Identify which cell holds the provided text, then report its (X, Y) central coordinate. 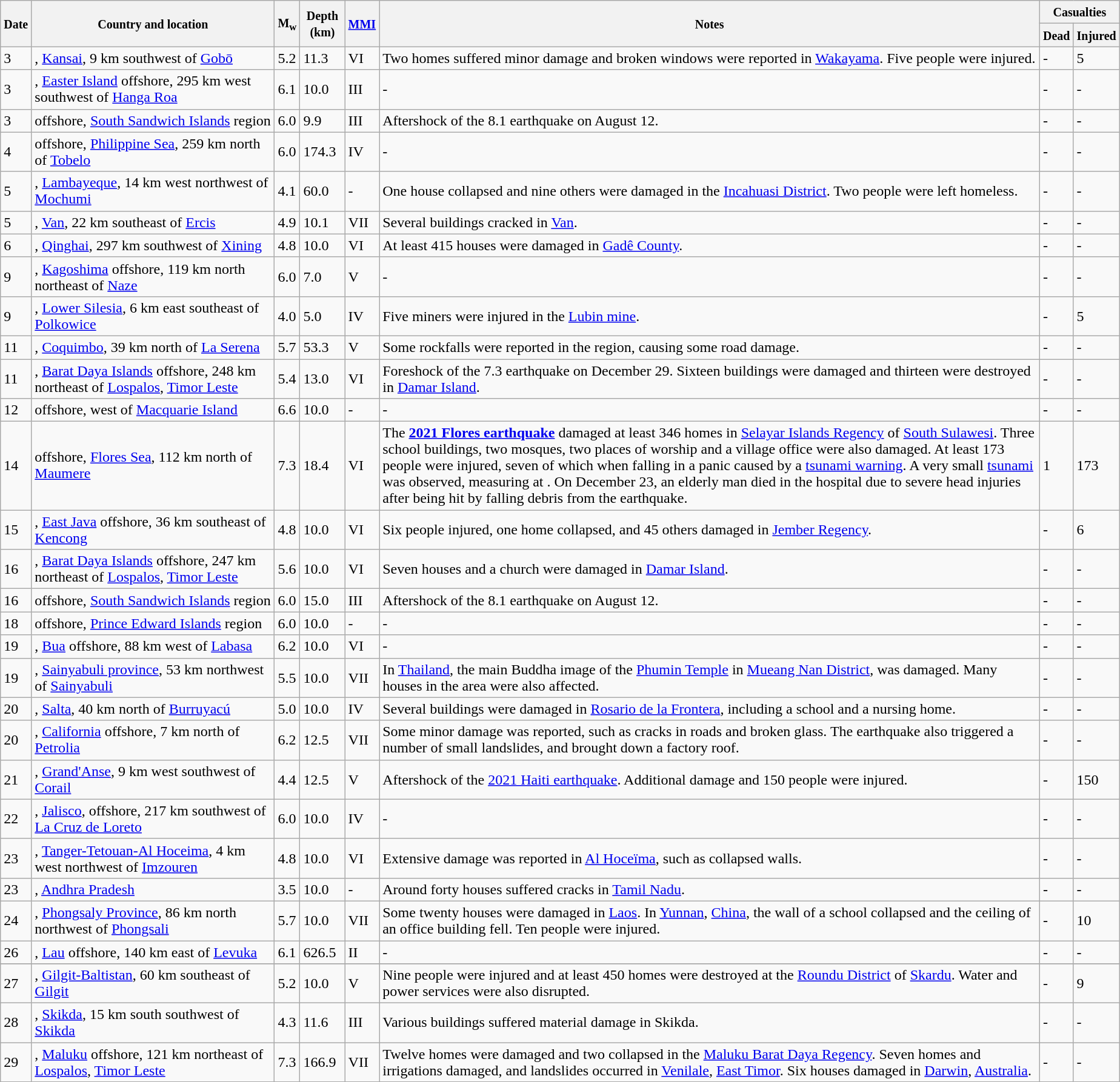
offshore, Flores Sea, 112 km north of Maumere (153, 466)
Seven houses and a church were damaged in Damar Island. (710, 569)
27 (16, 984)
166.9 (322, 1063)
Casualties (1079, 12)
, Salta, 40 km north of Burruyacú (153, 709)
6.6 (287, 410)
, Sainyabuli province, 53 km northwest of Sainyabuli (153, 677)
, Barat Daya Islands offshore, 248 km northeast of Lospalos, Timor Leste (153, 378)
173 (1096, 466)
7.0 (322, 276)
Foreshock of the 7.3 earthquake on December 29. Sixteen buildings were damaged and thirteen were destroyed in Damar Island. (710, 378)
4.4 (287, 779)
150 (1096, 779)
Nine people were injured and at least 450 homes were destroyed at the Roundu District of Skardu. Water and power services were also disrupted. (710, 984)
Six people injured, one home collapsed, and 45 others damaged in Jember Regency. (710, 529)
5.6 (287, 569)
Aftershock of the 2021 Haiti earthquake. Additional damage and 150 people were injured. (710, 779)
28 (16, 1023)
, Skikda, 15 km south southwest of Skikda (153, 1023)
12 (16, 410)
Several buildings cracked in Van. (710, 222)
, Gilgit-Baltistan, 60 km southeast of Gilgit (153, 984)
4 (16, 151)
11.6 (322, 1023)
At least 415 houses were damaged in Gadê County. (710, 245)
60.0 (322, 191)
10 (1096, 921)
, Van, 22 km southeast of Ercis (153, 222)
4.9 (287, 222)
, Qinghai, 297 km southwest of Xining (153, 245)
, Barat Daya Islands offshore, 247 km northeast of Lospalos, Timor Leste (153, 569)
4.1 (287, 191)
, Andhra Pradesh (153, 889)
, Lambayeque, 14 km west northwest of Mochumi (153, 191)
Five miners were injured in the Lubin mine. (710, 316)
11.3 (322, 58)
5.5 (287, 677)
1 (1056, 466)
Notes (710, 24)
5.4 (287, 378)
626.5 (322, 952)
18 (16, 623)
MMI (362, 24)
24 (16, 921)
14 (16, 466)
4.3 (287, 1023)
, Kagoshima offshore, 119 km north northeast of Naze (153, 276)
offshore, west of Macquarie Island (153, 410)
Around forty houses suffered cracks in Tamil Nadu. (710, 889)
One house collapsed and nine others were damaged in the Incahuasi District. Two people were left homeless. (710, 191)
174.3 (322, 151)
, Grand'Anse, 9 km west southwest of Corail (153, 779)
18.4 (322, 466)
Various buildings suffered material damage in Skikda. (710, 1023)
, Jalisco, offshore, 217 km southwest of La Cruz de Loreto (153, 819)
Several buildings were damaged in Rosario de la Frontera, including a school and a nursing home. (710, 709)
, California offshore, 7 km north of Petrolia (153, 740)
Dead (1056, 35)
29 (16, 1063)
Some rockfalls were reported in the region, causing some road damage. (710, 347)
, Phongsaly Province, 86 km north northwest of Phongsali (153, 921)
Depth (km) (322, 24)
53.3 (322, 347)
13.0 (322, 378)
In Thailand, the main Buddha image of the Phumin Temple in Mueang Nan District, was damaged. Many houses in the area were also affected. (710, 677)
26 (16, 952)
offshore, Prince Edward Islands region (153, 623)
21 (16, 779)
10.1 (322, 222)
, Lower Silesia, 6 km east southeast of Polkowice (153, 316)
, Lau offshore, 140 km east of Levuka (153, 952)
4.0 (287, 316)
II (362, 952)
3.5 (287, 889)
Injured (1096, 35)
, Coquimbo, 39 km north of La Serena (153, 347)
, Kansai, 9 km southwest of Gobō (153, 58)
, Easter Island offshore, 295 km west southwest of Hanga Roa (153, 90)
Mw (287, 24)
9.9 (322, 121)
Date (16, 24)
Two homes suffered minor damage and broken windows were reported in Wakayama. Five people were injured. (710, 58)
, Tanger-Tetouan-Al Hoceima, 4 km west northwest of Imzouren (153, 858)
, Maluku offshore, 121 km northeast of Lospalos, Timor Leste (153, 1063)
15.0 (322, 600)
15 (16, 529)
Country and location (153, 24)
, Bua offshore, 88 km west of Labasa (153, 646)
offshore, Philippine Sea, 259 km north of Tobelo (153, 151)
, East Java offshore, 36 km southeast of Kencong (153, 529)
22 (16, 819)
Extensive damage was reported in Al Hoceïma, such as collapsed walls. (710, 858)
